For the text-containing cell, return its midpoint in (X, Y) coordinate format. 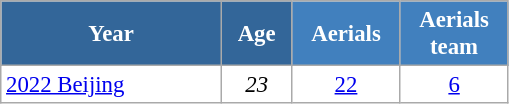
Aerials team (454, 34)
2022 Beijing (112, 85)
Aerials (346, 34)
23 (256, 85)
6 (454, 85)
Age (256, 34)
Year (112, 34)
22 (346, 85)
